Scan for the cell matching the given text and deliver its [X, Y] coordinate at center. 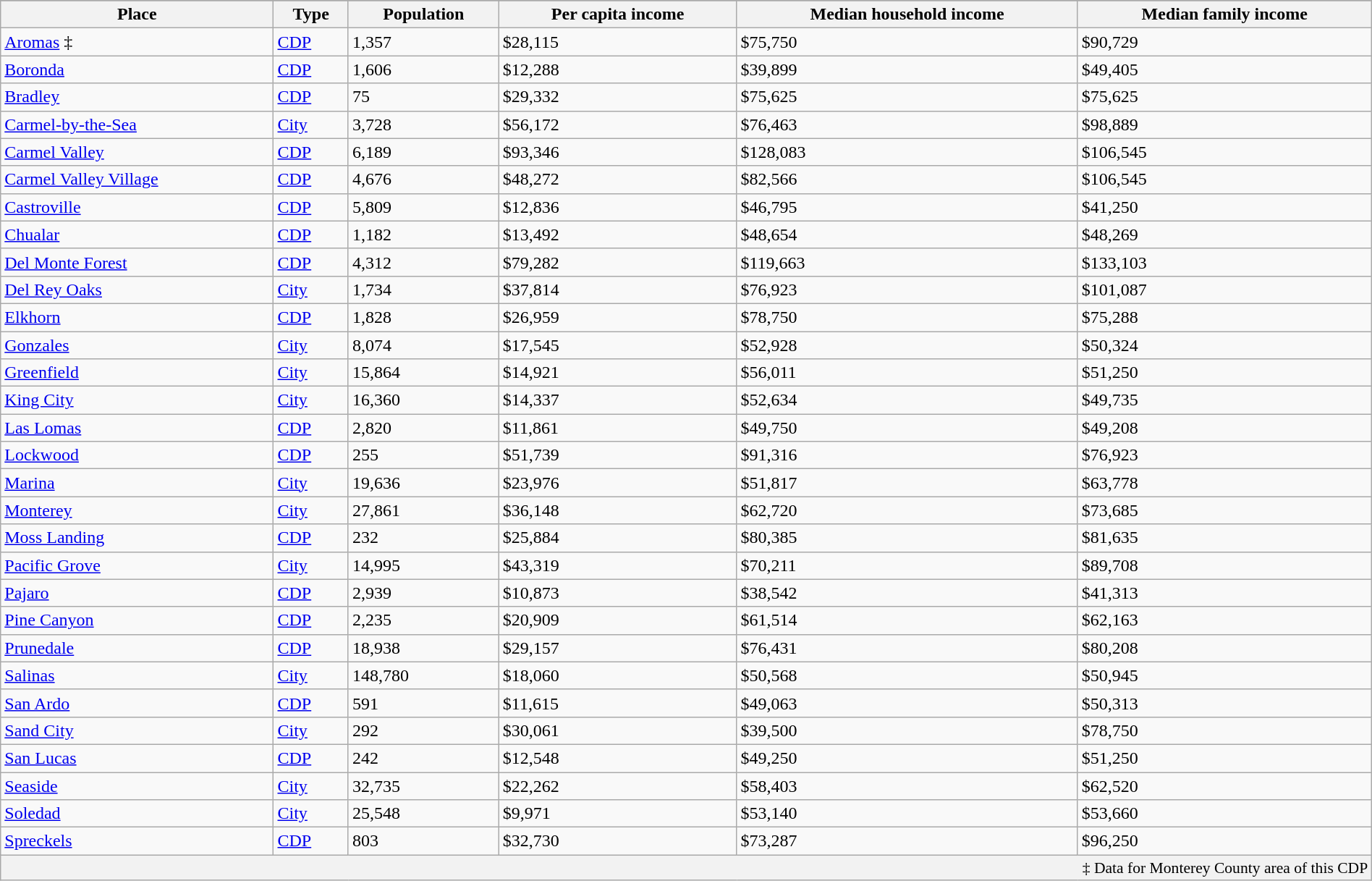
$17,545 [618, 345]
$48,269 [1224, 235]
25,548 [423, 814]
$23,976 [618, 483]
Castroville [137, 207]
$52,634 [907, 400]
$61,514 [907, 620]
4,312 [423, 262]
$76,431 [907, 648]
$82,566 [907, 180]
292 [423, 730]
$49,208 [1224, 428]
Carmel Valley [137, 152]
Pine Canyon [137, 620]
2,939 [423, 593]
1,357 [423, 42]
Bradley [137, 97]
$38,542 [907, 593]
3,728 [423, 125]
Pacific Grove [137, 565]
$12,836 [618, 207]
$37,814 [618, 290]
Greenfield [137, 373]
75 [423, 97]
$101,087 [1224, 290]
$79,282 [618, 262]
6,189 [423, 152]
242 [423, 758]
$28,115 [618, 42]
$49,750 [907, 428]
Chualar [137, 235]
32,735 [423, 785]
18,938 [423, 648]
$9,971 [618, 814]
$20,909 [618, 620]
$56,011 [907, 373]
$50,945 [1224, 675]
$48,654 [907, 235]
$49,405 [1224, 69]
Elkhorn [137, 317]
1,182 [423, 235]
27,861 [423, 510]
2,820 [423, 428]
Del Monte Forest [137, 262]
$73,287 [907, 841]
$93,346 [618, 152]
$50,324 [1224, 345]
255 [423, 455]
5,809 [423, 207]
2,235 [423, 620]
$76,463 [907, 125]
Boronda [137, 69]
Las Lomas [137, 428]
$39,500 [907, 730]
8,074 [423, 345]
Median family income [1224, 14]
$29,332 [618, 97]
Median household income [907, 14]
Gonzales [137, 345]
$32,730 [618, 841]
$10,873 [618, 593]
$46,795 [907, 207]
$25,884 [618, 538]
$56,172 [618, 125]
Carmel Valley Village [137, 180]
San Ardo [137, 703]
Marina [137, 483]
$11,615 [618, 703]
1,734 [423, 290]
Type [311, 14]
Del Rey Oaks [137, 290]
$90,729 [1224, 42]
$50,568 [907, 675]
$75,750 [907, 42]
$30,061 [618, 730]
148,780 [423, 675]
$96,250 [1224, 841]
$43,319 [618, 565]
$62,720 [907, 510]
San Lucas [137, 758]
$29,157 [618, 648]
$62,520 [1224, 785]
$26,959 [618, 317]
Prunedale [137, 648]
$36,148 [618, 510]
$89,708 [1224, 565]
4,676 [423, 180]
1,606 [423, 69]
$49,250 [907, 758]
Moss Landing [137, 538]
Pajaro [137, 593]
Spreckels [137, 841]
$41,313 [1224, 593]
$14,921 [618, 373]
591 [423, 703]
‡ Data for Monterey County area of this CDP [686, 868]
$119,663 [907, 262]
Carmel-by-the-Sea [137, 125]
16,360 [423, 400]
Monterey [137, 510]
Soledad [137, 814]
$49,735 [1224, 400]
$53,140 [907, 814]
Sand City [137, 730]
15,864 [423, 373]
King City [137, 400]
$75,288 [1224, 317]
803 [423, 841]
$53,660 [1224, 814]
$50,313 [1224, 703]
$18,060 [618, 675]
$12,548 [618, 758]
$49,063 [907, 703]
Place [137, 14]
$133,103 [1224, 262]
$62,163 [1224, 620]
$12,288 [618, 69]
$11,861 [618, 428]
$58,403 [907, 785]
$91,316 [907, 455]
Per capita income [618, 14]
$70,211 [907, 565]
19,636 [423, 483]
$81,635 [1224, 538]
Seaside [137, 785]
Salinas [137, 675]
232 [423, 538]
$41,250 [1224, 207]
$51,817 [907, 483]
$63,778 [1224, 483]
$52,928 [907, 345]
$48,272 [618, 180]
$73,685 [1224, 510]
$98,889 [1224, 125]
$22,262 [618, 785]
$13,492 [618, 235]
1,828 [423, 317]
$39,899 [907, 69]
$51,739 [618, 455]
$128,083 [907, 152]
Lockwood [137, 455]
$80,385 [907, 538]
Population [423, 14]
$80,208 [1224, 648]
$14,337 [618, 400]
Aromas ‡ [137, 42]
14,995 [423, 565]
